Pinpoint the cell where the given text exists, returning its [x, y] midpoint coordinate. 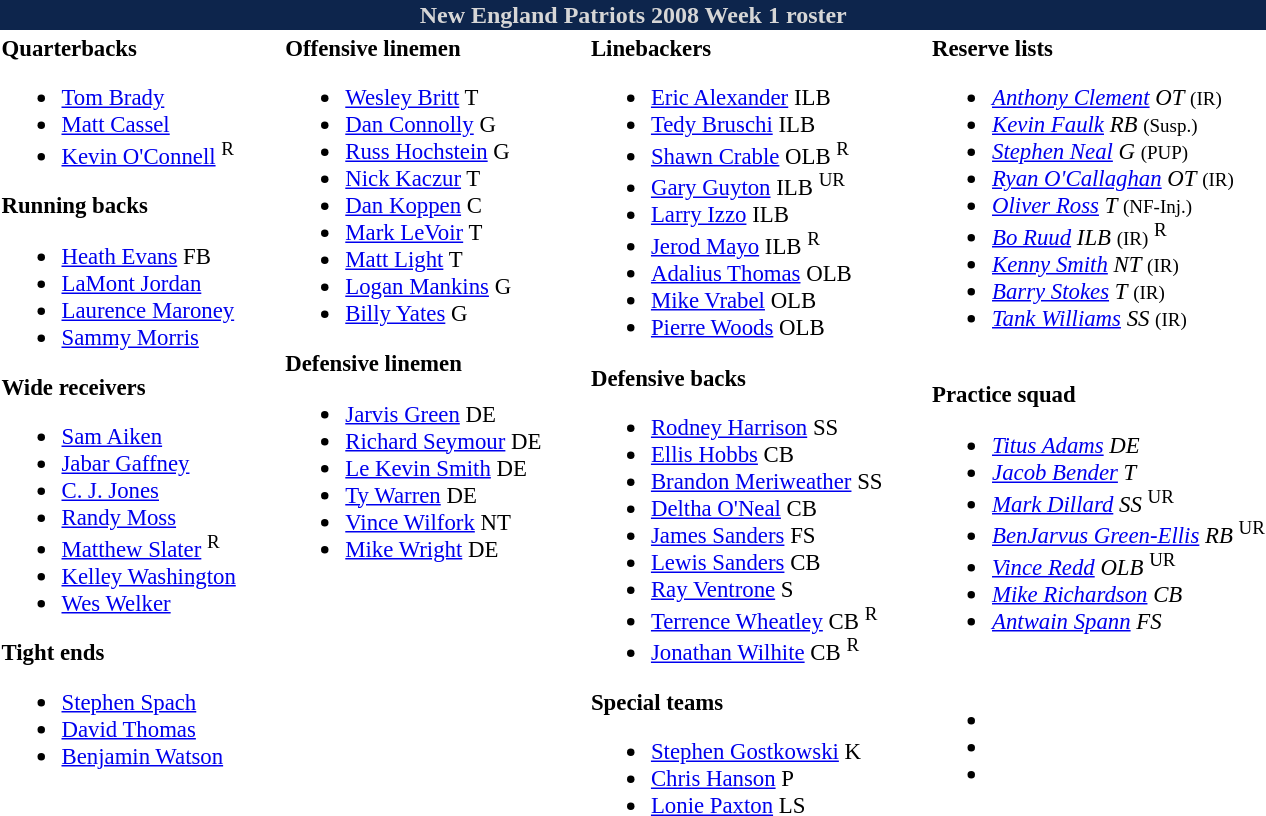
New England Patriots 2008 Week 1 roster [633, 15]
